From the cell containing the given text, extract its center point as [X, Y] coordinate. 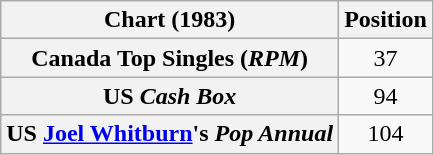
Chart (1983) [170, 20]
94 [386, 96]
US Cash Box [170, 96]
104 [386, 134]
37 [386, 58]
Canada Top Singles (RPM) [170, 58]
Position [386, 20]
US Joel Whitburn's Pop Annual [170, 134]
